Detect which cell encompasses the target text, then output its (x, y) center coordinate. 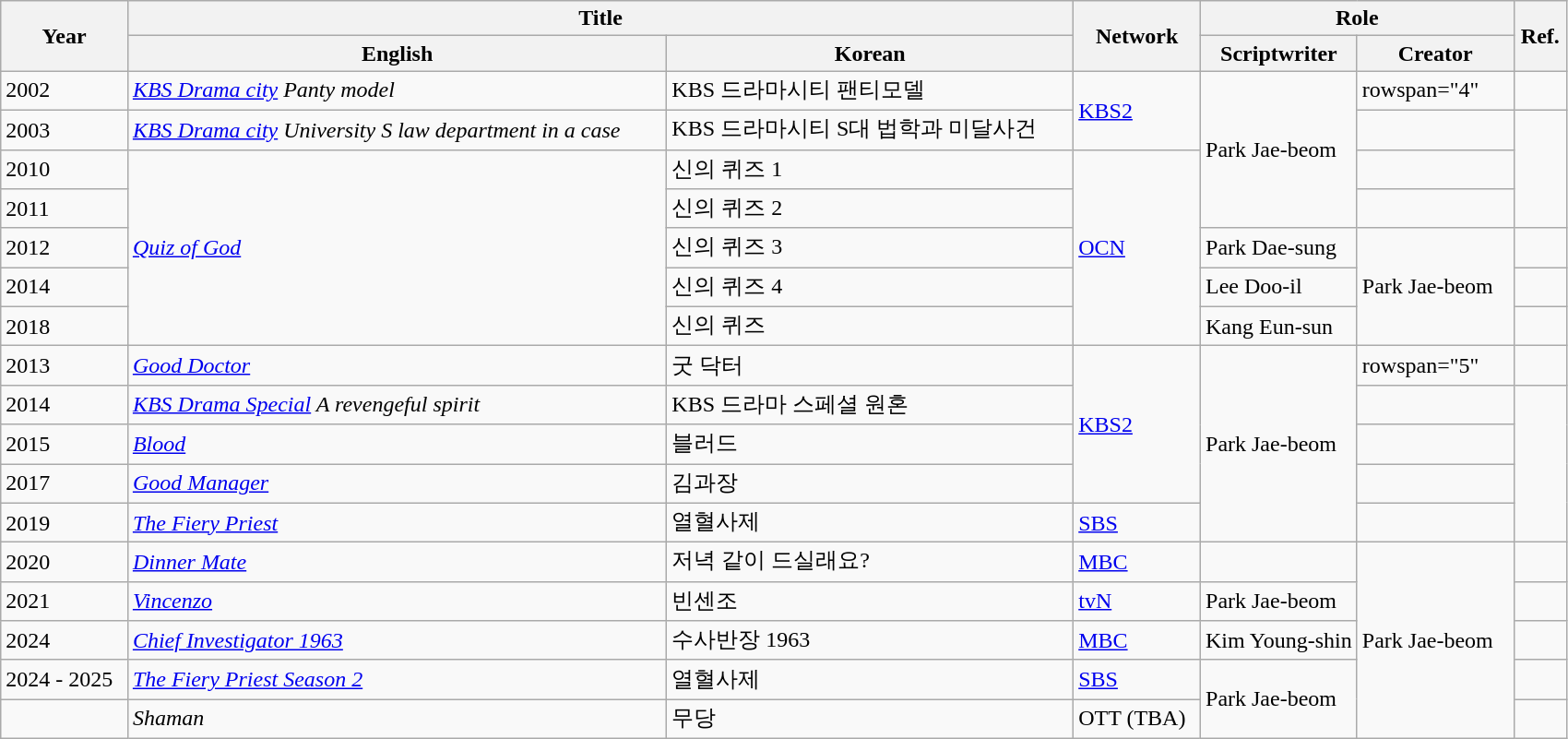
2012 (65, 247)
OTT (TBA) (1137, 720)
tvN (1137, 602)
Scriptwriter (1279, 54)
블러드 (871, 445)
Role (1358, 18)
Dinner Mate (397, 563)
KBS Drama Special A revengeful spirit (397, 404)
KBS 드라마시티 팬티모델 (871, 90)
Lee Doo-il (1279, 288)
2017 (65, 483)
무당 (871, 720)
신의 퀴즈 1 (871, 170)
2018 (65, 327)
2013 (65, 365)
신의 퀴즈 4 (871, 288)
Kang Eun-sun (1279, 327)
2015 (65, 445)
굿 닥터 (871, 365)
KBS Drama city University S law department in a case (397, 129)
저녁 같이 드실래요? (871, 563)
Korean (871, 54)
OCN (1137, 247)
Quiz of God (397, 247)
rowspan="4" (1435, 90)
2024 (65, 640)
빈센조 (871, 602)
Shaman (397, 720)
Title (600, 18)
2020 (65, 563)
Ref. (1540, 36)
Chief Investigator 1963 (397, 640)
English (397, 54)
The Fiery Priest Season 2 (397, 679)
Network (1137, 36)
2024 - 2025 (65, 679)
2021 (65, 602)
김과장 (871, 483)
rowspan="5" (1435, 365)
Creator (1435, 54)
Blood (397, 445)
2002 (65, 90)
2010 (65, 170)
Good Manager (397, 483)
수사반장 1963 (871, 640)
2003 (65, 129)
The Fiery Priest (397, 522)
신의 퀴즈 3 (871, 247)
신의 퀴즈 2 (871, 209)
Vincenzo (397, 602)
신의 퀴즈 (871, 327)
KBS Drama city Panty model (397, 90)
2019 (65, 522)
2011 (65, 209)
Kim Young-shin (1279, 640)
KBS 드라마 스페셜 원혼 (871, 404)
KBS 드라마시티 S대 법학과 미달사건 (871, 129)
Year (65, 36)
Good Doctor (397, 365)
Park Dae-sung (1279, 247)
